Locate the cell with the specified text and output its (X, Y) center coordinate. 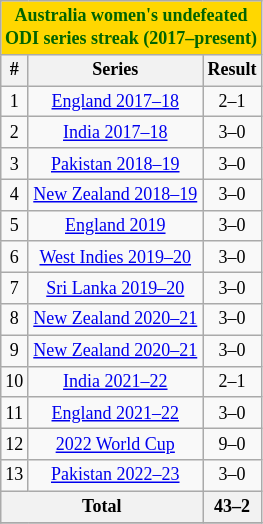
5 (14, 226)
4 (14, 194)
9 (14, 350)
8 (14, 320)
England 2021–22 (116, 412)
11 (14, 412)
1 (14, 102)
Total (102, 506)
Australia women's undefeatedODI series streak (2017–present) (131, 28)
Result (232, 70)
Pakistan 2022–23 (116, 476)
England 2019 (116, 226)
England 2017–18 (116, 102)
Sri Lanka 2019–20 (116, 288)
43–2 (232, 506)
13 (14, 476)
Series (116, 70)
2022 World Cup (116, 444)
6 (14, 256)
3 (14, 164)
2 (14, 132)
# (14, 70)
9–0 (232, 444)
India 2021–22 (116, 382)
West Indies 2019–20 (116, 256)
India 2017–18 (116, 132)
Pakistan 2018–19 (116, 164)
New Zealand 2018–19 (116, 194)
12 (14, 444)
10 (14, 382)
7 (14, 288)
